Find where the given text appears and provide that cell's center as (X, Y) coordinate. 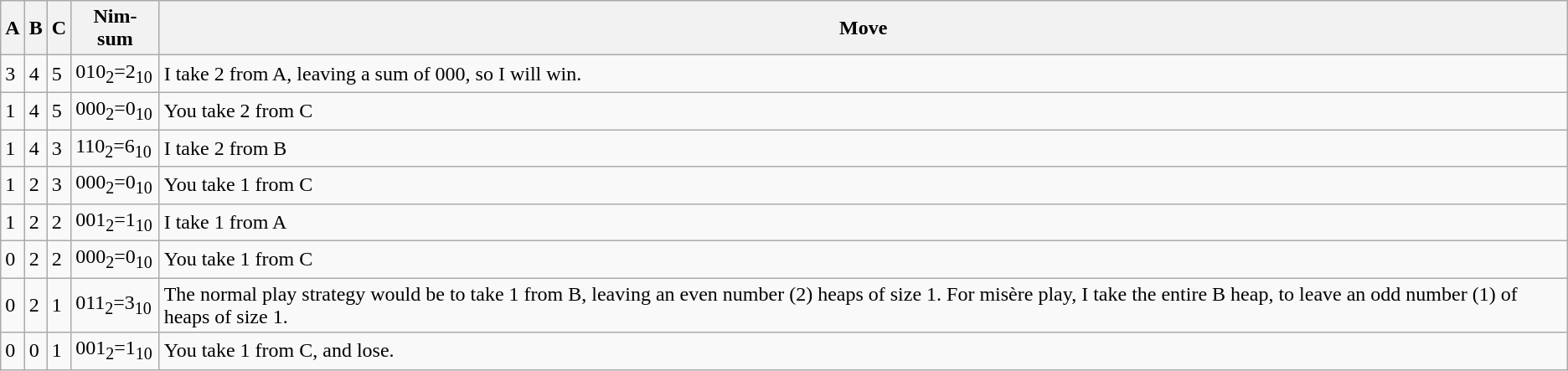
0102=210 (116, 74)
I take 2 from A, leaving a sum of 000, so I will win. (863, 74)
C (59, 28)
Nim-sum (116, 28)
1102=610 (116, 147)
I take 1 from A (863, 222)
I take 2 from B (863, 147)
Move (863, 28)
You take 1 from C, and lose. (863, 351)
0112=310 (116, 305)
You take 2 from C (863, 111)
A (13, 28)
B (35, 28)
